Return (x, y) of the center of cell containing provided text 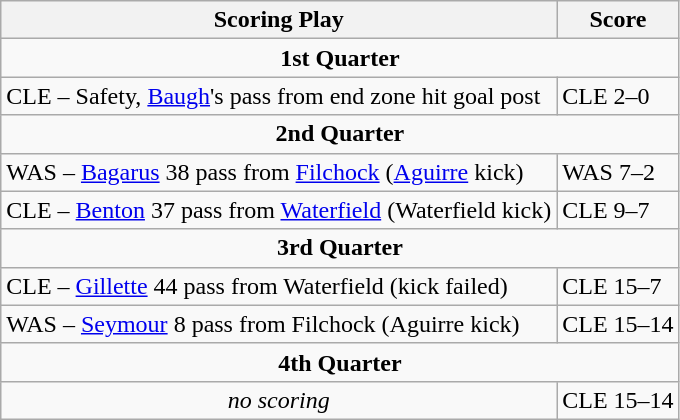
CLE 9–7 (618, 210)
CLE – Benton 37 pass from Waterfield (Waterfield kick) (279, 210)
2nd Quarter (340, 134)
1st Quarter (340, 58)
4th Quarter (340, 362)
Score (618, 20)
Scoring Play (279, 20)
WAS 7–2 (618, 172)
CLE 15–7 (618, 286)
3rd Quarter (340, 248)
WAS – Bagarus 38 pass from Filchock (Aguirre kick) (279, 172)
CLE – Gillette 44 pass from Waterfield (kick failed) (279, 286)
WAS – Seymour 8 pass from Filchock (Aguirre kick) (279, 324)
CLE 2–0 (618, 96)
CLE – Safety, Baugh's pass from end zone hit goal post (279, 96)
no scoring (279, 400)
